From the cell containing the given text, extract its center point as [X, Y] coordinate. 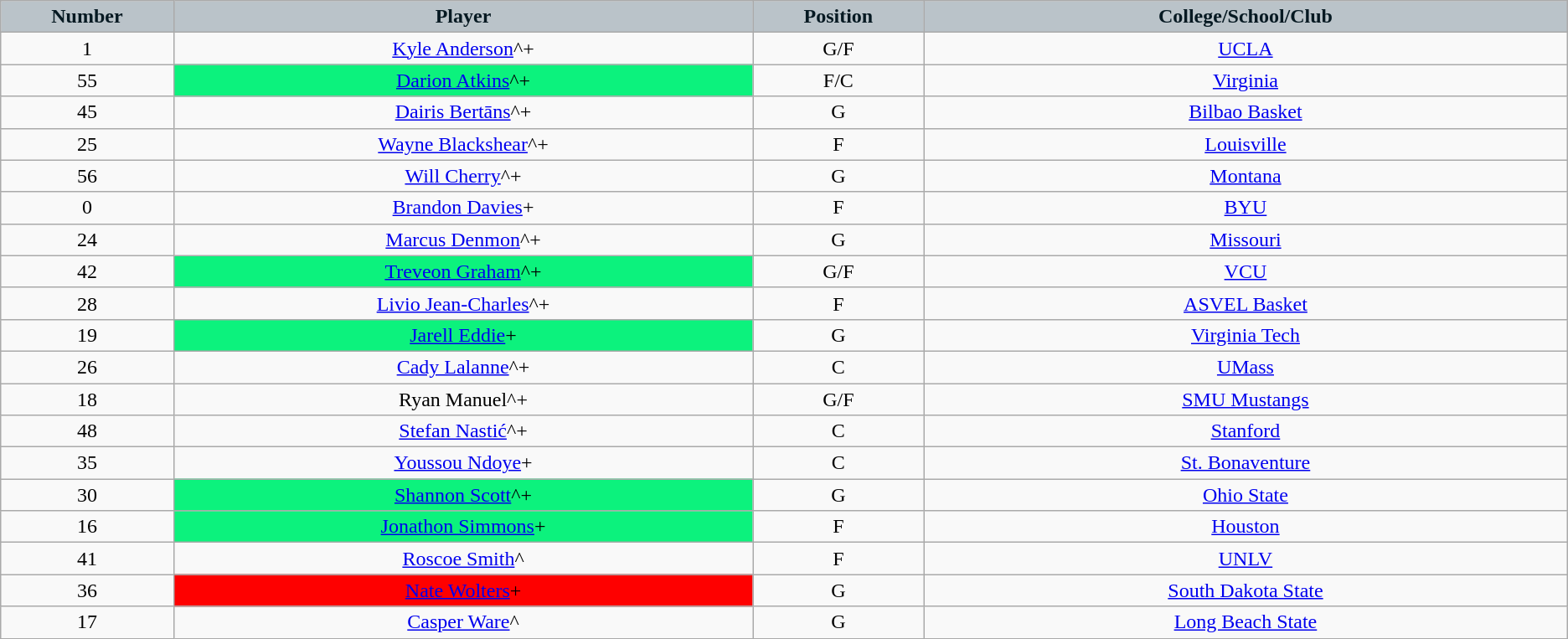
Stefan Nastić^+ [463, 431]
F/C [838, 80]
48 [87, 431]
South Dakota State [1246, 590]
Will Cherry^+ [463, 176]
Brandon Davies+ [463, 208]
Treveon Graham^+ [463, 271]
Player [463, 17]
BYU [1246, 208]
0 [87, 208]
Cady Lalanne^+ [463, 367]
Missouri [1246, 240]
Position [838, 17]
Ryan Manuel^+ [463, 399]
Montana [1246, 176]
UMass [1246, 367]
VCU [1246, 271]
Youssou Ndoye+ [463, 463]
Louisville [1246, 144]
Marcus Denmon^+ [463, 240]
55 [87, 80]
18 [87, 399]
36 [87, 590]
UNLV [1246, 559]
Casper Ware^ [463, 622]
Bilbao Basket [1246, 112]
Darion Atkins^+ [463, 80]
35 [87, 463]
Virginia [1246, 80]
Dairis Bertāns^+ [463, 112]
Jarell Eddie+ [463, 335]
26 [87, 367]
UCLA [1246, 49]
College/School/Club [1246, 17]
Jonathon Simmons+ [463, 527]
Shannon Scott^+ [463, 495]
25 [87, 144]
45 [87, 112]
19 [87, 335]
Roscoe Smith^ [463, 559]
Wayne Blackshear^+ [463, 144]
SMU Mustangs [1246, 399]
56 [87, 176]
24 [87, 240]
Ohio State [1246, 495]
42 [87, 271]
Long Beach State [1246, 622]
Houston [1246, 527]
1 [87, 49]
41 [87, 559]
Stanford [1246, 431]
30 [87, 495]
St. Bonaventure [1246, 463]
17 [87, 622]
Number [87, 17]
28 [87, 303]
16 [87, 527]
Virginia Tech [1246, 335]
Livio Jean-Charles^+ [463, 303]
Kyle Anderson^+ [463, 49]
ASVEL Basket [1246, 303]
Nate Wolters+ [463, 590]
